Detect which cell encompasses the target text, then output its (X, Y) center coordinate. 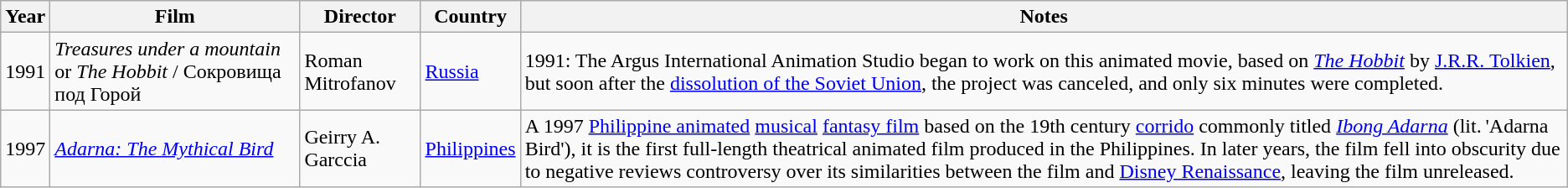
Roman Mitrofanov (360, 71)
Country (471, 17)
1997 (25, 149)
Director (360, 17)
Notes (1044, 17)
Russia (471, 71)
Film (175, 17)
Geirry A. Garccia (360, 149)
Adarna: The Mythical Bird (175, 149)
1991 (25, 71)
Philippines (471, 149)
Year (25, 17)
Treasures under a mountain or The Hobbit / Сокровища под Горой (175, 71)
